Determine the (x, y) coordinate at the center of the cell enclosing the given text.  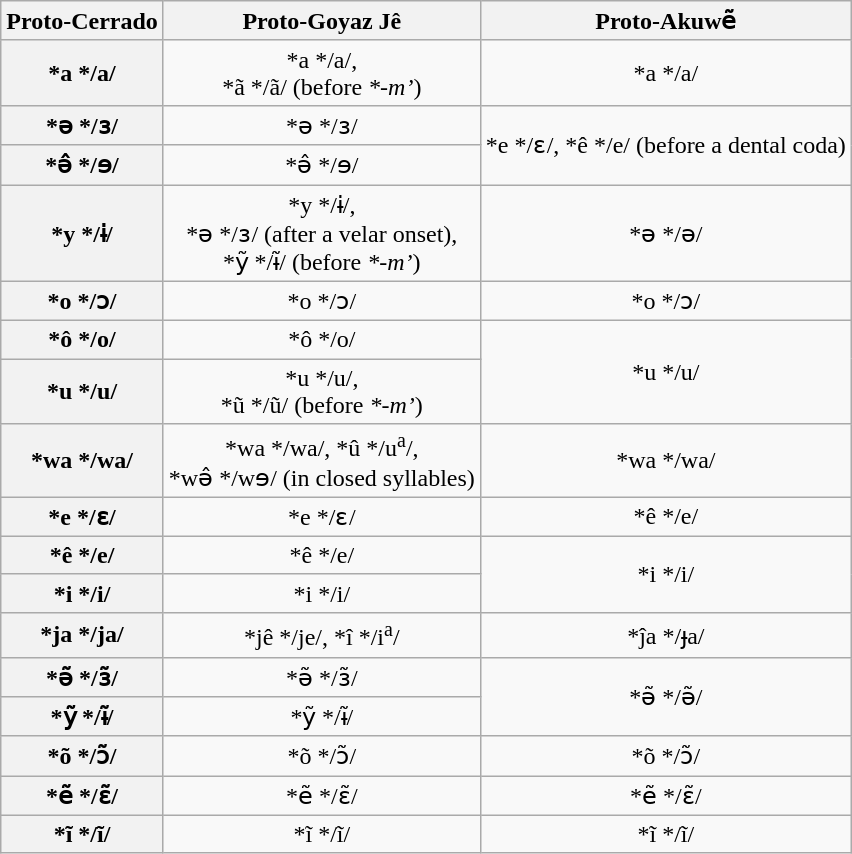
*ə̃ */ə̃/ (666, 696)
Proto-Cerrado (82, 21)
*y */ɨ/ (82, 232)
*jê */je/, *î */ia/ (322, 634)
*a */a/,*ã */ã/ (before *-m’) (322, 72)
*u */u/,*ũ */ũ/ (before *-m’) (322, 392)
*ĵa */ɟa/ (666, 634)
*y */ɨ/,*ə */ɜ/ (after a velar onset),*ỹ */ɨ̃/ (before *-m’) (322, 232)
Proto-Akuwẽ (666, 21)
*ə */ə/ (666, 232)
*wa */wa/, *û */ua/, *wə̂ */wɘ/ (in closed syllables) (322, 460)
*e */ɛ/, *ê */e/ (before a dental coda) (666, 144)
*ja */ja/ (82, 634)
Proto-Goyaz Jê (322, 21)
